For the text-containing cell, return its midpoint in [x, y] coordinate format. 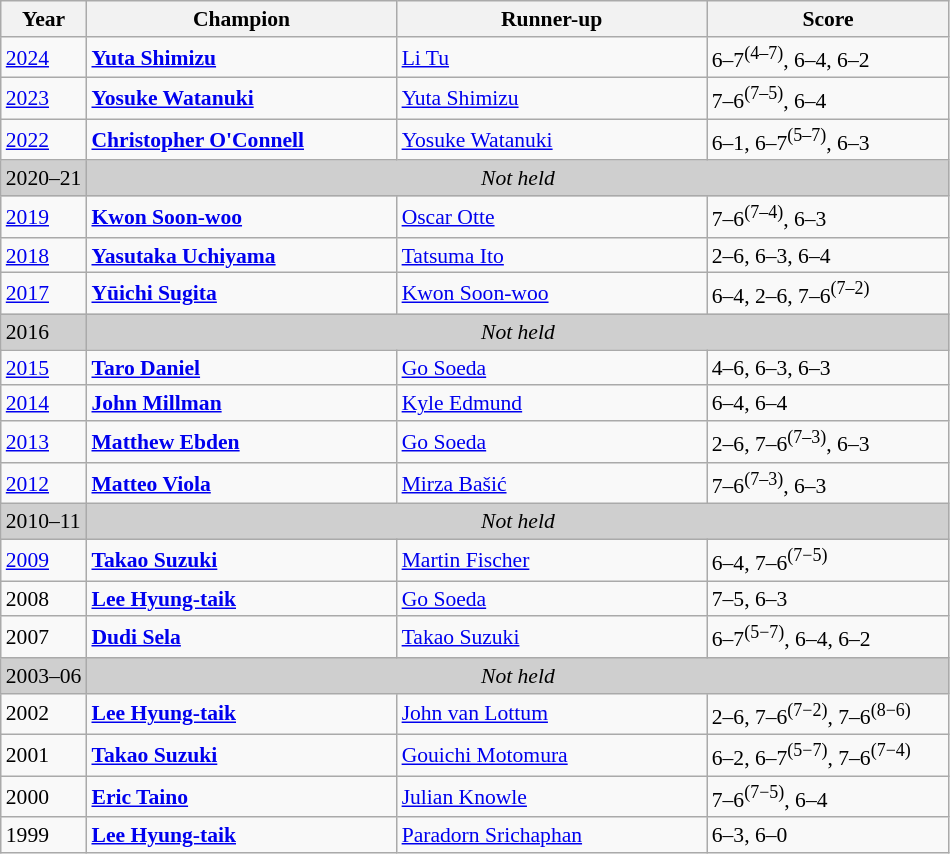
6–4, 6–4 [828, 404]
2007 [44, 638]
Yūichi Sugita [241, 294]
Year [44, 19]
2019 [44, 216]
1999 [44, 836]
6–7(5−7), 6–4, 6–2 [828, 638]
6–4, 2–6, 7–6(7–2) [828, 294]
7–6(7−5), 6–4 [828, 796]
Matteo Viola [241, 484]
Li Tu [552, 58]
2–6, 6–3, 6–4 [828, 256]
6–3, 6–0 [828, 836]
Gouichi Motomura [552, 756]
2009 [44, 560]
Matthew Ebden [241, 442]
2022 [44, 140]
Martin Fischer [552, 560]
Score [828, 19]
2024 [44, 58]
Taro Daniel [241, 368]
2008 [44, 599]
Christopher O'Connell [241, 140]
John van Lottum [552, 714]
7–5, 6–3 [828, 599]
Tatsuma Ito [552, 256]
Kyle Edmund [552, 404]
7–6(7–5), 6–4 [828, 98]
2023 [44, 98]
2018 [44, 256]
Paradorn Srichaphan [552, 836]
2000 [44, 796]
Mirza Bašić [552, 484]
2020–21 [44, 179]
2012 [44, 484]
2–6, 7–6(7–3), 6–3 [828, 442]
2016 [44, 333]
2010–11 [44, 522]
Julian Knowle [552, 796]
2013 [44, 442]
Dudi Sela [241, 638]
6–4, 7–6(7−5) [828, 560]
2017 [44, 294]
Oscar Otte [552, 216]
Eric Taino [241, 796]
John Millman [241, 404]
6–1, 6–7(5–7), 6–3 [828, 140]
7–6(7–3), 6–3 [828, 484]
Runner-up [552, 19]
6–7(4–7), 6–4, 6–2 [828, 58]
2002 [44, 714]
2015 [44, 368]
2–6, 7–6(7−2), 7–6(8−6) [828, 714]
7–6(7–4), 6–3 [828, 216]
2003–06 [44, 676]
4–6, 6–3, 6–3 [828, 368]
Champion [241, 19]
6–2, 6–7(5−7), 7–6(7−4) [828, 756]
Yasutaka Uchiyama [241, 256]
2001 [44, 756]
2014 [44, 404]
